Output the (x, y) coordinate of the center of the cell containing the given text.  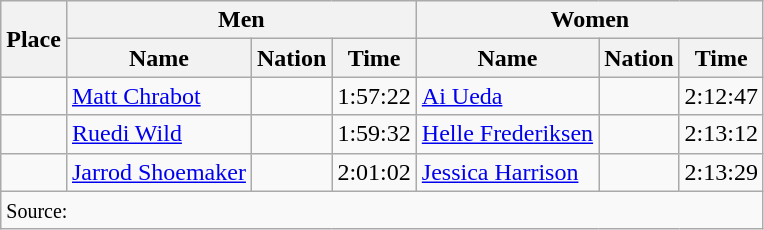
Helle Frederiksen (507, 134)
Jarrod Shoemaker (158, 172)
Men (241, 20)
2:01:02 (374, 172)
2:13:12 (721, 134)
Ai Ueda (507, 96)
Matt Chrabot (158, 96)
1:59:32 (374, 134)
2:13:29 (721, 172)
Place (34, 39)
Source: (382, 210)
1:57:22 (374, 96)
Jessica Harrison (507, 172)
Women (590, 20)
2:12:47 (721, 96)
Ruedi Wild (158, 134)
